Return the [x, y] coordinate for the center point of the cell that contains the specified text.  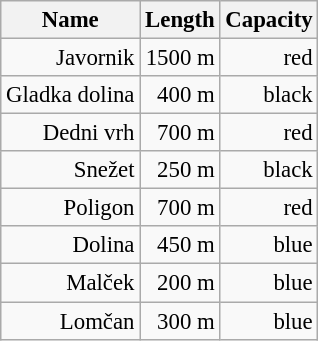
Gladka dolina [70, 95]
300 m [180, 321]
Snežet [70, 170]
Dolina [70, 245]
Dedni vrh [70, 133]
Lomčan [70, 321]
Name [70, 20]
450 m [180, 245]
Javornik [70, 58]
Length [180, 20]
250 m [180, 170]
400 m [180, 95]
Poligon [70, 208]
1500 m [180, 58]
200 m [180, 283]
Malček [70, 283]
Capacity [269, 20]
